Determine the [X, Y] coordinate at the center of the cell enclosing the given text.  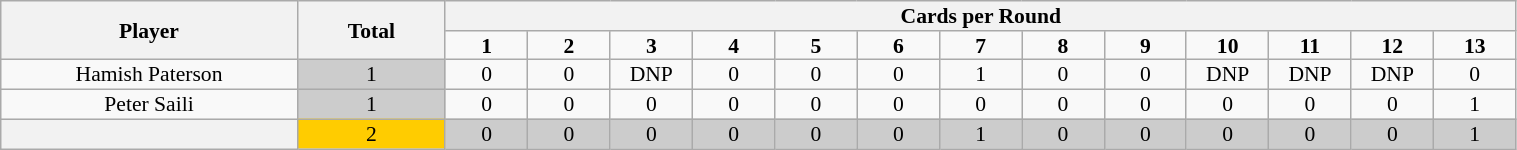
Player [149, 30]
Hamish Paterson [149, 75]
5 [816, 46]
Total [371, 30]
6 [898, 46]
11 [1310, 46]
4 [733, 46]
13 [1474, 46]
7 [980, 46]
10 [1227, 46]
Cards per Round [980, 16]
9 [1145, 46]
8 [1063, 46]
3 [651, 46]
Peter Saili [149, 105]
12 [1392, 46]
